Output the (x, y) coordinate of the center of the cell containing the given text.  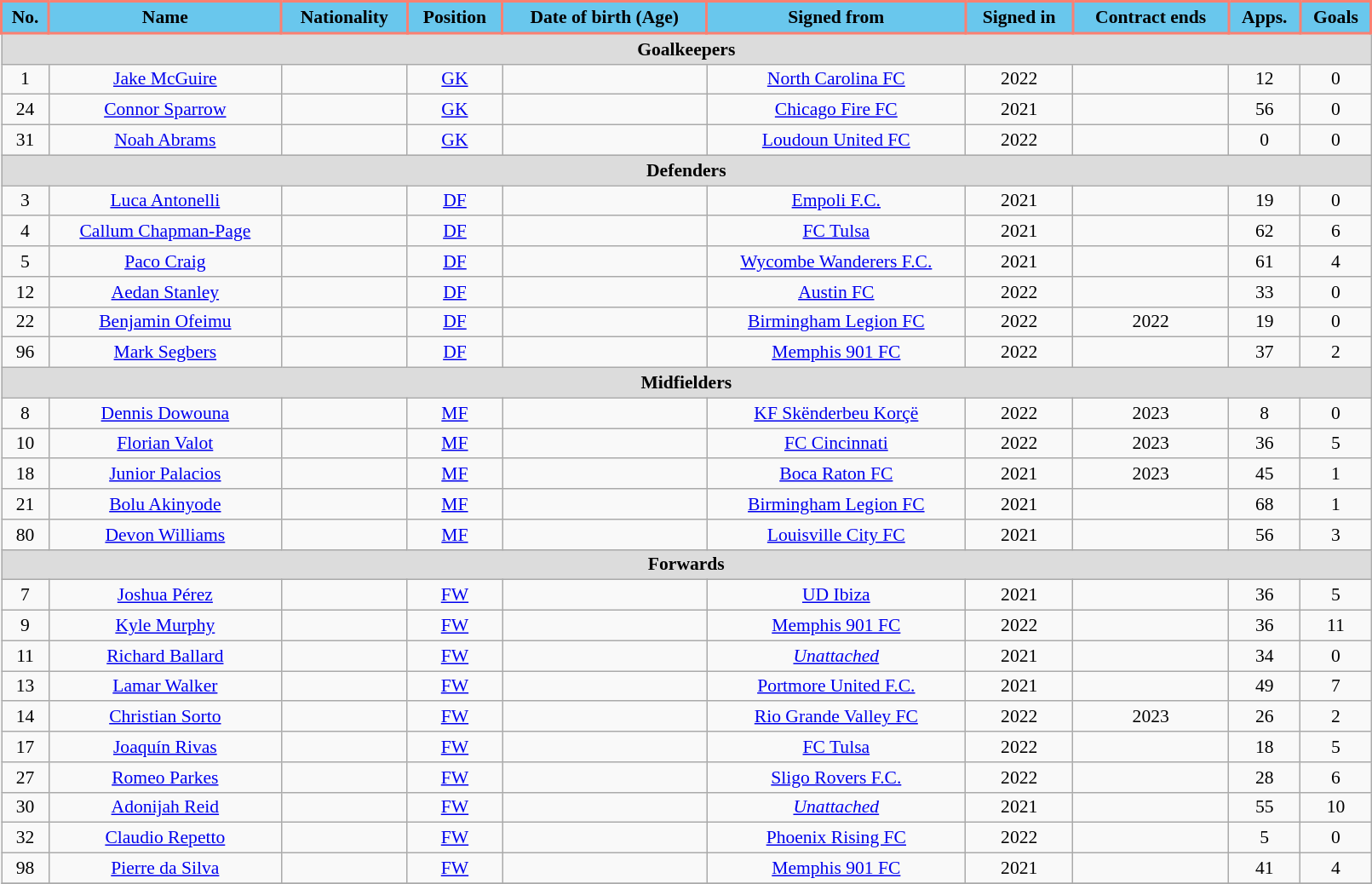
9 (26, 626)
Rio Grande Valley FC (836, 717)
Portmore United F.C. (836, 686)
32 (26, 838)
Paco Craig (165, 261)
Sligo Rovers F.C. (836, 778)
Nationality (344, 17)
Benjamin Ofeimu (165, 322)
Position (455, 17)
61 (1265, 261)
37 (1265, 353)
17 (26, 747)
Kyle Murphy (165, 626)
Signed in (1019, 17)
Lamar Walker (165, 686)
41 (1265, 869)
Joaquín Rivas (165, 747)
Florian Valot (165, 444)
Connor Sparrow (165, 110)
Devon Williams (165, 535)
UD Ibiza (836, 595)
Forwards (686, 565)
No. (26, 17)
Joshua Pérez (165, 595)
98 (26, 869)
Pierre da Silva (165, 869)
Signed from (836, 17)
27 (26, 778)
Claudio Repetto (165, 838)
Empoli F.C. (836, 201)
Jake McGuire (165, 79)
Richard Ballard (165, 656)
FC Cincinnati (836, 444)
Luca Antonelli (165, 201)
Louisville City FC (836, 535)
Dennis Dowouna (165, 413)
30 (26, 807)
Austin FC (836, 292)
14 (26, 717)
Bolu Akinyode (165, 504)
13 (26, 686)
33 (1265, 292)
28 (1265, 778)
Name (165, 17)
55 (1265, 807)
Midfielders (686, 383)
Wycombe Wanderers F.C. (836, 261)
34 (1265, 656)
45 (1265, 474)
Noah Abrams (165, 141)
22 (26, 322)
Contract ends (1151, 17)
Aedan Stanley (165, 292)
68 (1265, 504)
Junior Palacios (165, 474)
North Carolina FC (836, 79)
Adonijah Reid (165, 807)
Christian Sorto (165, 717)
Date of birth (Age) (605, 17)
Loudoun United FC (836, 141)
31 (26, 141)
26 (1265, 717)
49 (1265, 686)
KF Skënderbeu Korçë (836, 413)
Mark Segbers (165, 353)
62 (1265, 232)
Chicago Fire FC (836, 110)
Goals (1335, 17)
Defenders (686, 170)
Callum Chapman-Page (165, 232)
24 (26, 110)
21 (26, 504)
Phoenix Rising FC (836, 838)
80 (26, 535)
Romeo Parkes (165, 778)
Goalkeepers (686, 49)
96 (26, 353)
Boca Raton FC (836, 474)
Apps. (1265, 17)
